From the cell containing the given text, extract its center point as [X, Y] coordinate. 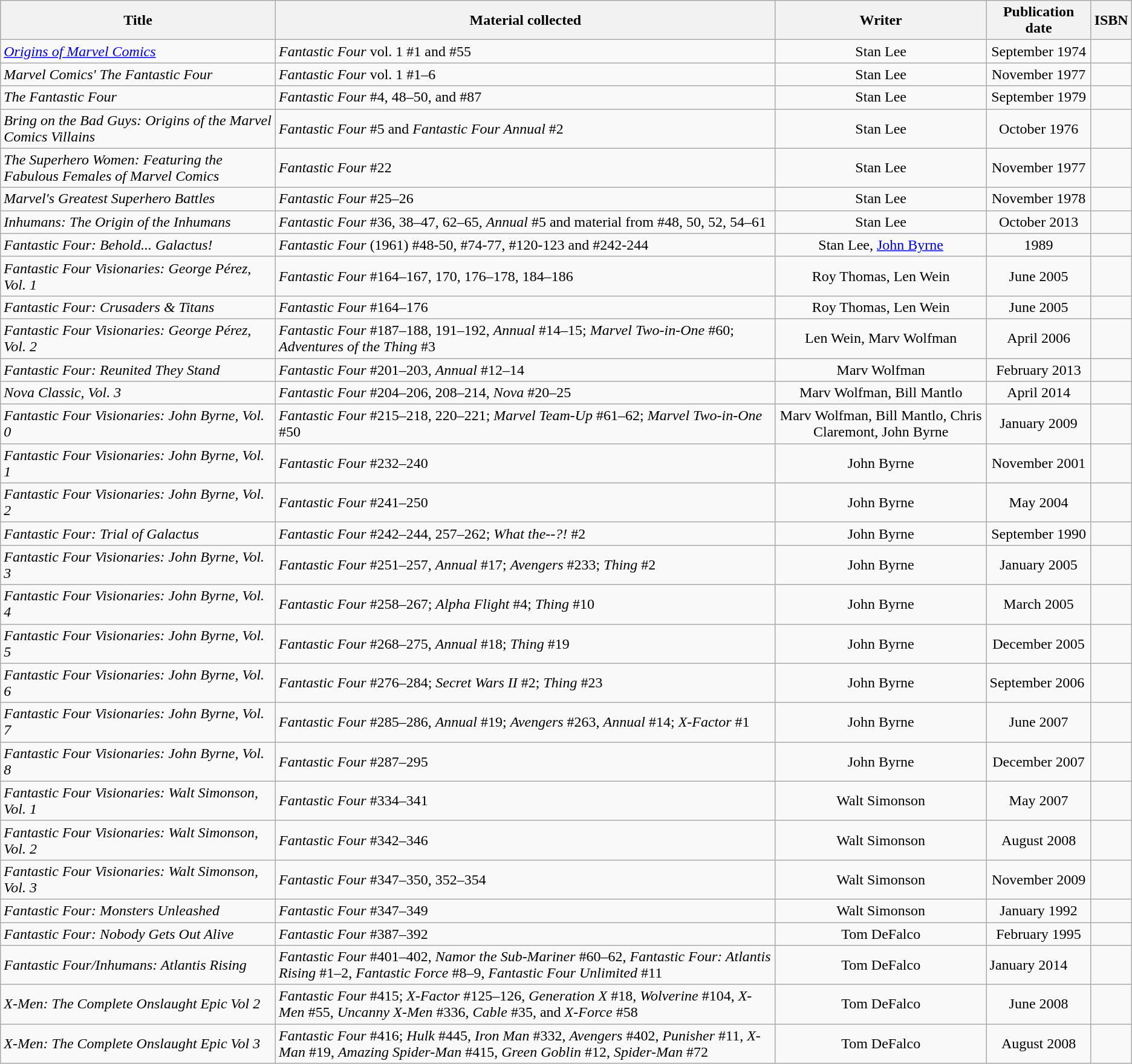
Bring on the Bad Guys: Origins of the Marvel Comics Villains [138, 128]
Fantastic Four Visionaries: George Pérez, Vol. 2 [138, 339]
Fantastic Four/Inhumans: Atlantis Rising [138, 965]
Fantastic Four Visionaries: John Byrne, Vol. 6 [138, 683]
Fantastic Four #232–240 [525, 463]
Fantastic Four Visionaries: John Byrne, Vol. 1 [138, 463]
January 2009 [1039, 424]
Marv Wolfman, Bill Mantlo [880, 393]
Fantastic Four #204–206, 208–214, Nova #20–25 [525, 393]
Fantastic Four vol. 1 #1–6 [525, 74]
February 2013 [1039, 369]
The Fantastic Four [138, 97]
Inhumans: The Origin of the Inhumans [138, 222]
Origins of Marvel Comics [138, 51]
Fantastic Four #347–350, 352–354 [525, 879]
Fantastic Four #416; Hulk #445, Iron Man #332, Avengers #402, Punisher #11, X-Man #19, Amazing Spider-Man #415, Green Goblin #12, Spider-Man #72 [525, 1043]
Marvel Comics' The Fantastic Four [138, 74]
Fantastic Four #287–295 [525, 762]
1989 [1039, 245]
April 2006 [1039, 339]
Fantastic Four Visionaries: Walt Simonson, Vol. 1 [138, 800]
Title [138, 21]
Fantastic Four #415; X-Factor #125–126, Generation X #18, Wolverine #104, X-Men #55, Uncanny X-Men #336, Cable #35, and X-Force #58 [525, 1005]
Publication date [1039, 21]
January 1992 [1039, 910]
The Superhero Women: Featuring the Fabulous Females of Marvel Comics [138, 168]
January 2014 [1039, 965]
Fantastic Four Visionaries: John Byrne, Vol. 7 [138, 722]
Fantastic Four #22 [525, 168]
September 1990 [1039, 534]
Fantastic Four #242–244, 257–262; What the--?! #2 [525, 534]
Fantastic Four #201–203, Annual #12–14 [525, 369]
Fantastic Four: Monsters Unleashed [138, 910]
Fantastic Four #347–349 [525, 910]
Fantastic Four #164–167, 170, 176–178, 184–186 [525, 276]
Fantastic Four (1961) #48-50, #74-77, #120-123 and #242-244 [525, 245]
Fantastic Four #36, 38–47, 62–65, Annual #5 and material from #48, 50, 52, 54–61 [525, 222]
Material collected [525, 21]
November 2001 [1039, 463]
Fantastic Four #387–392 [525, 934]
Fantastic Four Visionaries: John Byrne, Vol. 0 [138, 424]
Fantastic Four #251–257, Annual #17; Avengers #233; Thing #2 [525, 565]
Fantastic Four: Reunited They Stand [138, 369]
October 1976 [1039, 128]
February 1995 [1039, 934]
Len Wein, Marv Wolfman [880, 339]
Fantastic Four #187–188, 191–192, Annual #14–15; Marvel Two-in-One #60; Adventures of the Thing #3 [525, 339]
Fantastic Four Visionaries: Walt Simonson, Vol. 2 [138, 840]
Fantastic Four Visionaries: George Pérez, Vol. 1 [138, 276]
Fantastic Four Visionaries: John Byrne, Vol. 4 [138, 605]
Writer [880, 21]
Stan Lee, John Byrne [880, 245]
X-Men: The Complete Onslaught Epic Vol 2 [138, 1005]
May 2007 [1039, 800]
January 2005 [1039, 565]
September 1979 [1039, 97]
Nova Classic, Vol. 3 [138, 393]
Fantastic Four Visionaries: John Byrne, Vol. 2 [138, 503]
Fantastic Four #215–218, 220–221; Marvel Team-Up #61–62; Marvel Two-in-One #50 [525, 424]
December 2005 [1039, 643]
Fantastic Four #276–284; Secret Wars II #2; Thing #23 [525, 683]
September 1974 [1039, 51]
Fantastic Four Visionaries: John Byrne, Vol. 8 [138, 762]
June 2007 [1039, 722]
May 2004 [1039, 503]
Fantastic Four Visionaries: Walt Simonson, Vol. 3 [138, 879]
December 2007 [1039, 762]
Fantastic Four #4, 48–50, and #87 [525, 97]
Fantastic Four #342–346 [525, 840]
Fantastic Four #25–26 [525, 199]
ISBN [1111, 21]
Marv Wolfman [880, 369]
Fantastic Four #285–286, Annual #19; Avengers #263, Annual #14; X-Factor #1 [525, 722]
March 2005 [1039, 605]
X-Men: The Complete Onslaught Epic Vol 3 [138, 1043]
Fantastic Four #268–275, Annual #18; Thing #19 [525, 643]
Fantastic Four vol. 1 #1 and #55 [525, 51]
Fantastic Four #401–402, Namor the Sub-Mariner #60–62, Fantastic Four: Atlantis Rising #1–2, Fantastic Force #8–9, Fantastic Four Unlimited #11 [525, 965]
Fantastic Four #241–250 [525, 503]
Fantastic Four #334–341 [525, 800]
Fantastic Four #164–176 [525, 307]
April 2014 [1039, 393]
September 2006 [1039, 683]
Fantastic Four: Nobody Gets Out Alive [138, 934]
Fantastic Four: Trial of Galactus [138, 534]
October 2013 [1039, 222]
Fantastic Four #258–267; Alpha Flight #4; Thing #10 [525, 605]
Fantastic Four: Crusaders & Titans [138, 307]
November 2009 [1039, 879]
November 1978 [1039, 199]
Fantastic Four Visionaries: John Byrne, Vol. 5 [138, 643]
June 2008 [1039, 1005]
Marv Wolfman, Bill Mantlo, Chris Claremont, John Byrne [880, 424]
Fantastic Four: Behold... Galactus! [138, 245]
Fantastic Four #5 and Fantastic Four Annual #2 [525, 128]
Marvel's Greatest Superhero Battles [138, 199]
Fantastic Four Visionaries: John Byrne, Vol. 3 [138, 565]
